Find where the given text appears and provide that cell's center as [X, Y] coordinate. 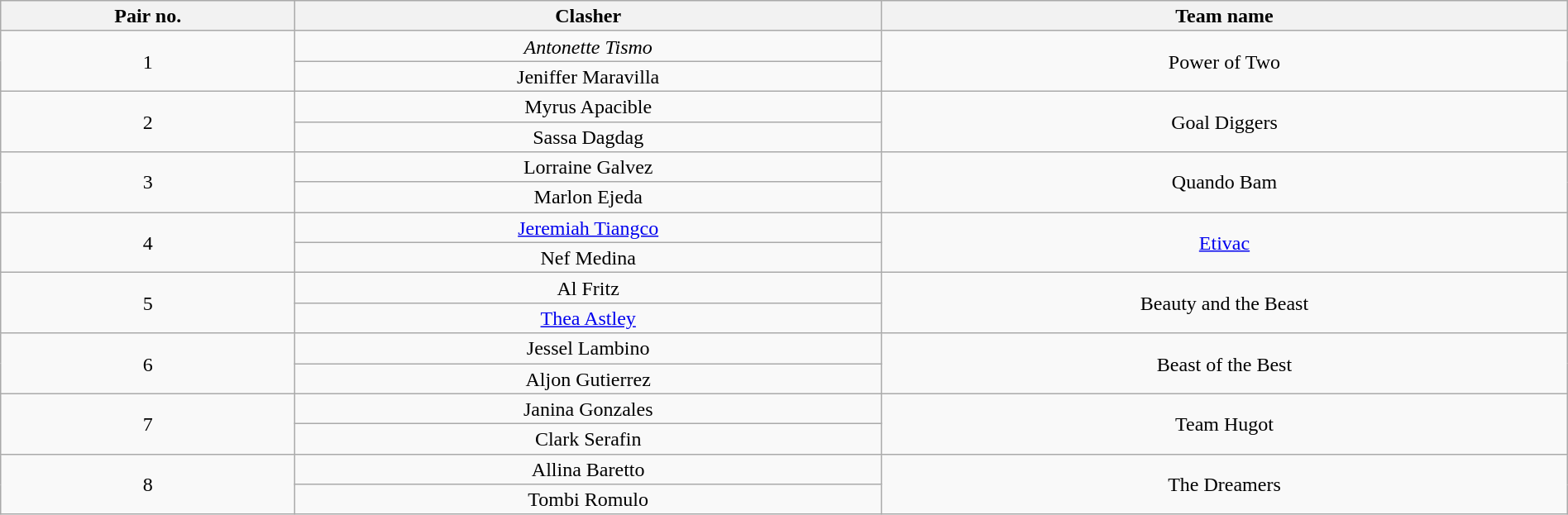
Al Fritz [589, 288]
Jessel Lambino [589, 349]
Tombi Romulo [589, 499]
Pair no. [148, 17]
Aljon Gutierrez [589, 379]
The Dreamers [1225, 484]
Sassa Dagdag [589, 137]
Thea Astley [589, 317]
5 [148, 303]
6 [148, 364]
Allina Baretto [589, 470]
Quando Bam [1225, 182]
Team name [1225, 17]
Jeremiah Tiangco [589, 228]
7 [148, 423]
Team Hugot [1225, 423]
1 [148, 61]
Lorraine Galvez [589, 167]
Antonette Tismo [589, 46]
Nef Medina [589, 258]
Beast of the Best [1225, 364]
Goal Diggers [1225, 121]
8 [148, 484]
Marlon Ejeda [589, 197]
Jeniffer Maravilla [589, 76]
Clark Serafin [589, 440]
Beauty and the Beast [1225, 303]
2 [148, 121]
4 [148, 243]
Etivac [1225, 243]
Myrus Apacible [589, 106]
Clasher [589, 17]
Janina Gonzales [589, 408]
Power of Two [1225, 61]
3 [148, 182]
